Return the [X, Y] coordinate for the center point of the cell that contains the specified text.  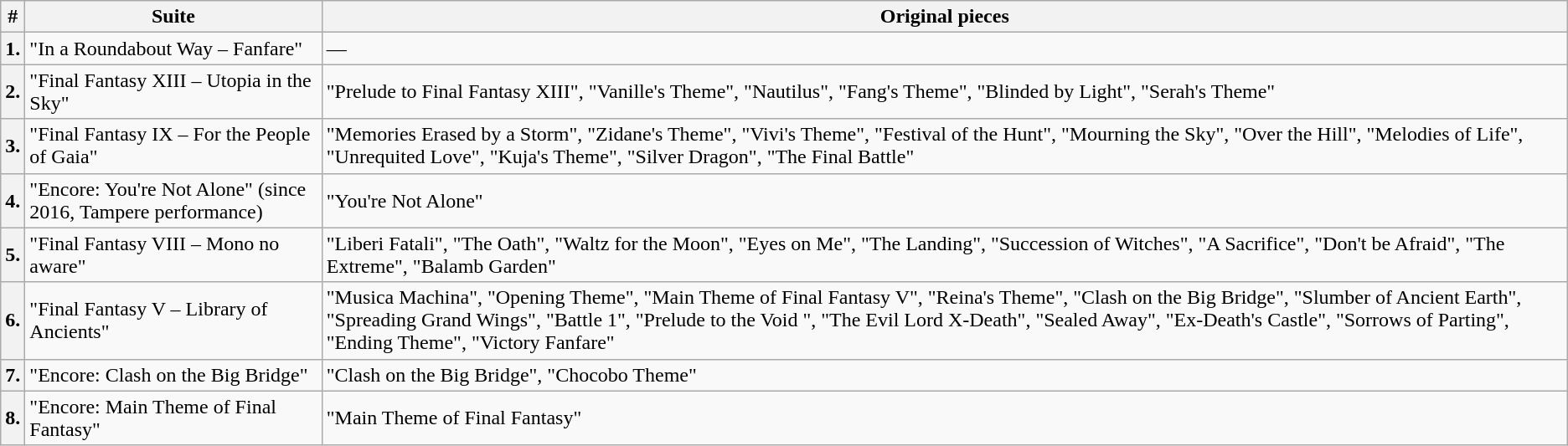
# [13, 17]
"Final Fantasy V – Library of Ancients" [173, 320]
"Final Fantasy XIII – Utopia in the Sky" [173, 92]
"Final Fantasy VIII – Mono no aware" [173, 254]
6. [13, 320]
"You're Not Alone" [945, 201]
"In a Roundabout Way – Fanfare" [173, 49]
"Clash on the Big Bridge", "Chocobo Theme" [945, 375]
"Encore: You're Not Alone" (since 2016, Tampere performance) [173, 201]
4. [13, 201]
— [945, 49]
2. [13, 92]
1. [13, 49]
8. [13, 418]
"Encore: Main Theme of Final Fantasy" [173, 418]
"Encore: Clash on the Big Bridge" [173, 375]
Suite [173, 17]
7. [13, 375]
Original pieces [945, 17]
"Main Theme of Final Fantasy" [945, 418]
5. [13, 254]
3. [13, 146]
"Prelude to Final Fantasy XIII", "Vanille's Theme", "Nautilus", "Fang's Theme", "Blinded by Light", "Serah's Theme" [945, 92]
"Final Fantasy IX – For the People of Gaia" [173, 146]
